For the text-containing cell, return its midpoint in [X, Y] coordinate format. 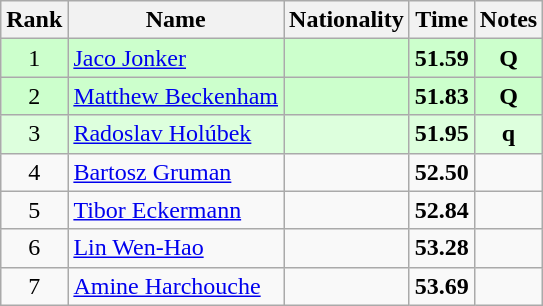
q [508, 134]
Name [176, 20]
7 [34, 286]
52.84 [442, 210]
2 [34, 96]
Nationality [347, 20]
Tibor Eckermann [176, 210]
Rank [34, 20]
Amine Harchouche [176, 286]
Radoslav Holúbek [176, 134]
Jaco Jonker [176, 58]
Time [442, 20]
53.69 [442, 286]
3 [34, 134]
52.50 [442, 172]
Bartosz Gruman [176, 172]
53.28 [442, 248]
4 [34, 172]
Lin Wen-Hao [176, 248]
Notes [508, 20]
5 [34, 210]
1 [34, 58]
51.59 [442, 58]
Matthew Beckenham [176, 96]
51.83 [442, 96]
6 [34, 248]
51.95 [442, 134]
